Scan for the cell matching the given text and deliver its [X, Y] coordinate at center. 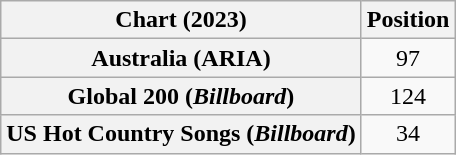
Australia (ARIA) [181, 58]
124 [408, 96]
US Hot Country Songs (Billboard) [181, 134]
Chart (2023) [181, 20]
34 [408, 134]
Global 200 (Billboard) [181, 96]
Position [408, 20]
97 [408, 58]
